Pinpoint the cell where the given text exists, returning its (X, Y) midpoint coordinate. 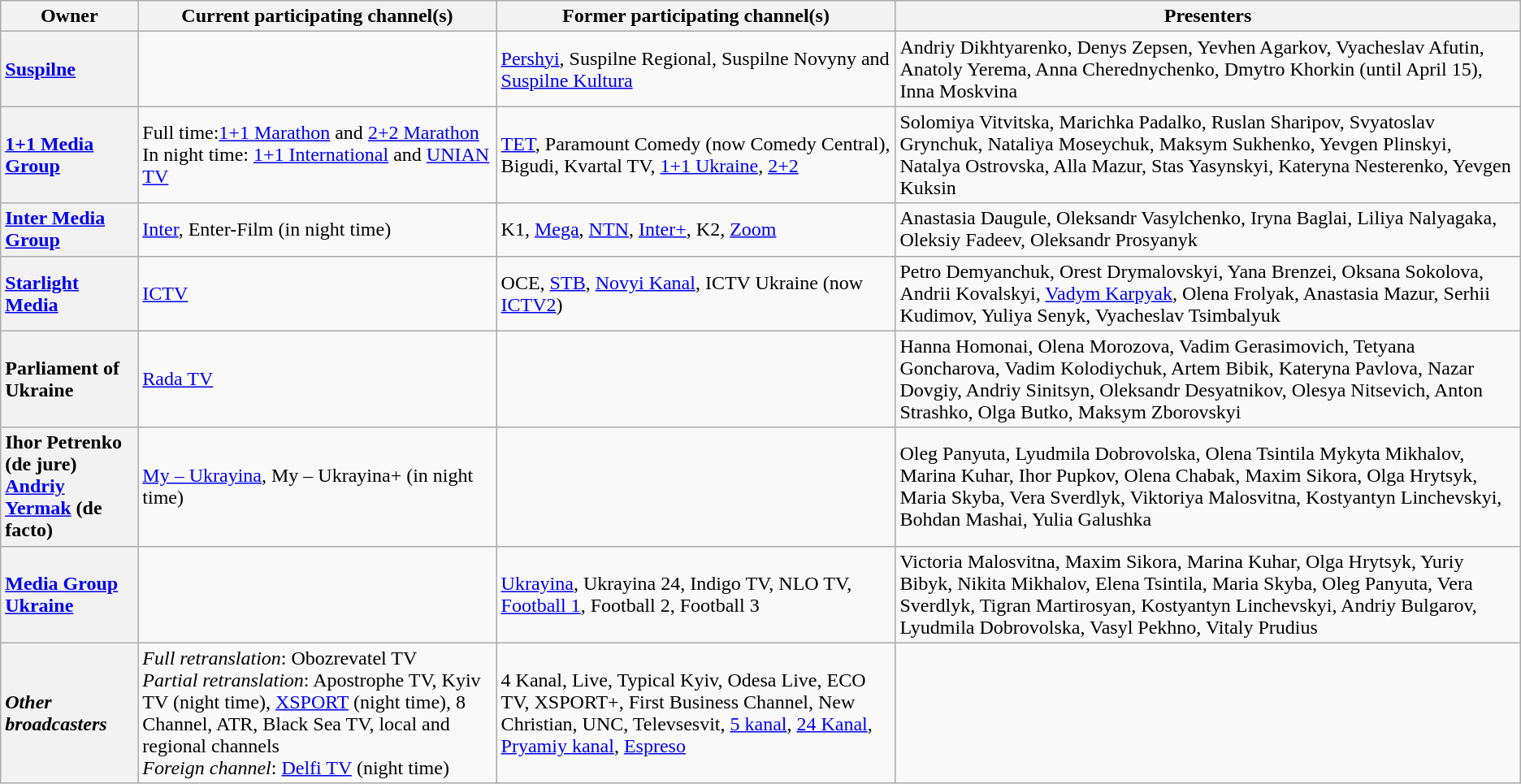
Starlight Media (70, 293)
Other broadcasters (70, 713)
1+1 Media Group (70, 154)
Parliament of Ukraine (70, 379)
Suspilne (70, 69)
Full time:1+1 Marathon and 2+2 MarathonIn night time: 1+1 International and UNIAN TV (317, 154)
Ihor Petrenko (de jure)Andriy Yermak (de facto) (70, 487)
Pershyi, Suspilne Regional, Suspilne Novyny and Suspilne Kultura (695, 69)
ICTV (317, 293)
K1, Mega, NTN, Inter+, K2, Zoom (695, 229)
OCE, STB, Novyi Kanal, ICTV Ukraine (now ICTV2) (695, 293)
Owner (70, 16)
Rada TV (317, 379)
Media Group Ukraine (70, 595)
TET, Paramount Comedy (now Comedy Central), Bigudi, Kvartal TV, 1+1 Ukraine, 2+2 (695, 154)
Former participating channel(s) (695, 16)
Anastasia Daugule, Oleksandr Vasylchenko, Iryna Baglai, Liliya Nalyagaka, Oleksiy Fadeev, Oleksandr Prosyanyk (1207, 229)
Presenters (1207, 16)
Inter Media Group (70, 229)
Ukrayina, Ukrayina 24, Indigo TV, NLO TV, Football 1, Football 2, Football 3 (695, 595)
Current participating channel(s) (317, 16)
My – Ukrayina, My – Ukrayina+ (in night time) (317, 487)
Inter, Enter-Film (in night time) (317, 229)
